Provide the (X, Y) coordinate of the cell's center where the given text is located.  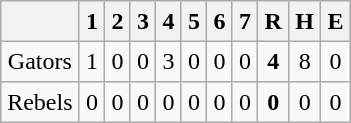
R (274, 21)
H (305, 21)
8 (305, 61)
E (336, 21)
7 (245, 21)
Rebels (40, 102)
2 (118, 21)
5 (194, 21)
Gators (40, 61)
6 (220, 21)
